Scan for the cell matching the given text and deliver its (X, Y) coordinate at center. 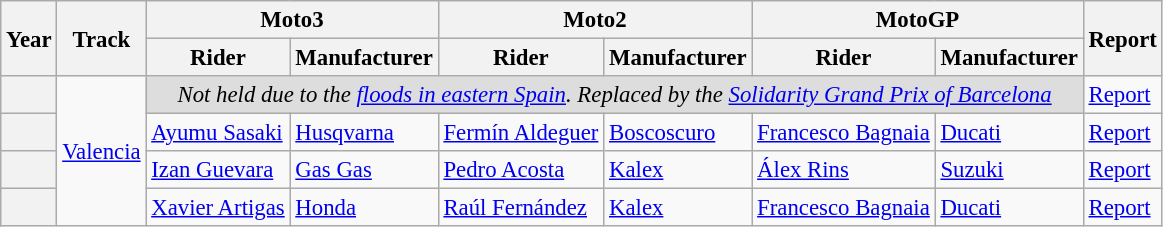
Suzuki (1009, 170)
Pedro Acosta (521, 170)
Raúl Fernández (521, 208)
Year (29, 38)
Gas Gas (364, 170)
Honda (364, 208)
Moto2 (595, 20)
Boscoscuro (678, 133)
Valencia (102, 151)
Álex Rins (844, 170)
Xavier Artigas (218, 208)
Izan Guevara (218, 170)
Moto3 (292, 20)
MotoGP (918, 20)
Husqvarna (364, 133)
Fermín Aldeguer (521, 133)
Ayumu Sasaki (218, 133)
Not held due to the floods in eastern Spain. Replaced by the Solidarity Grand Prix of Barcelona (614, 95)
Track (102, 38)
